Provide the [x, y] coordinate of the cell's center where the given text is located.  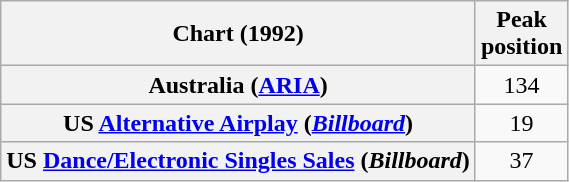
Australia (ARIA) [238, 85]
Peakposition [521, 34]
19 [521, 123]
134 [521, 85]
US Alternative Airplay (Billboard) [238, 123]
37 [521, 161]
US Dance/Electronic Singles Sales (Billboard) [238, 161]
Chart (1992) [238, 34]
